Return the [X, Y] coordinate for the center point of the cell that contains the specified text.  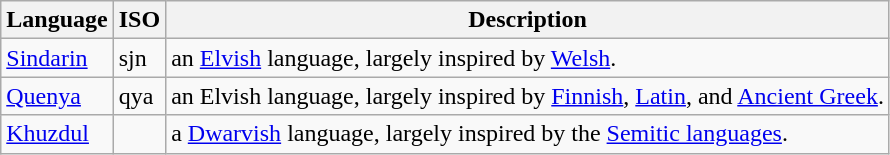
qya [139, 96]
Sindarin [57, 58]
Quenya [57, 96]
ISO [139, 20]
sjn [139, 58]
an Elvish language, largely inspired by Finnish, Latin, and Ancient Greek. [528, 96]
an Elvish language, largely inspired by Welsh. [528, 58]
a Dwarvish language, largely inspired by the Semitic languages. [528, 134]
Khuzdul [57, 134]
Description [528, 20]
Language [57, 20]
